Scan for the cell matching the given text and deliver its [x, y] coordinate at center. 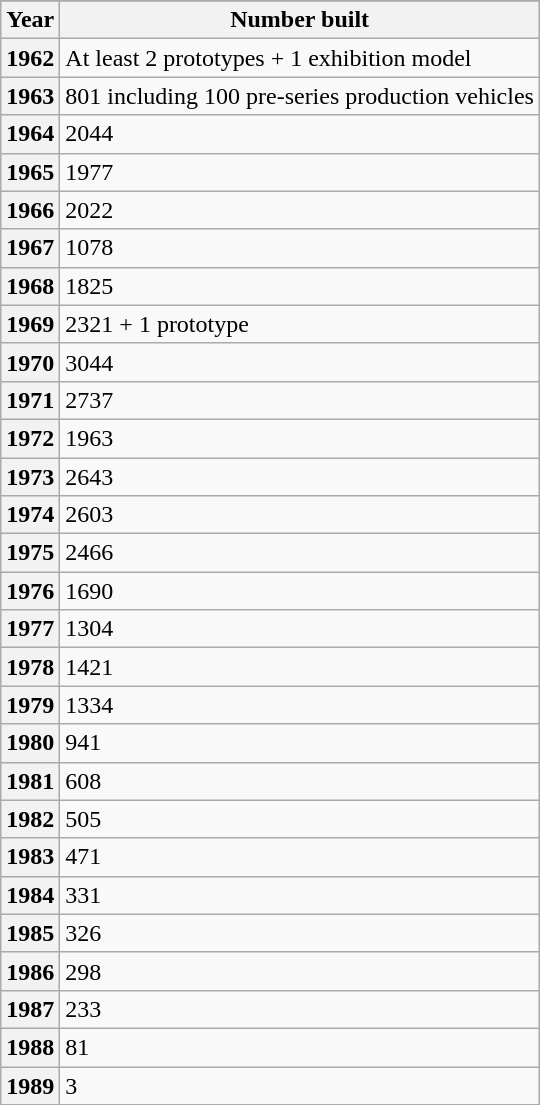
1967 [30, 248]
298 [300, 971]
1981 [30, 781]
1964 [30, 134]
81 [300, 1047]
1983 [30, 857]
1970 [30, 362]
1989 [30, 1085]
1988 [30, 1047]
1690 [300, 591]
326 [300, 933]
2044 [300, 134]
1974 [30, 515]
1965 [30, 172]
1986 [30, 971]
1973 [30, 477]
1975 [30, 553]
505 [300, 819]
1968 [30, 286]
3 [300, 1085]
Number built [300, 20]
Year [30, 20]
1984 [30, 895]
2603 [300, 515]
471 [300, 857]
1969 [30, 324]
1979 [30, 705]
1962 [30, 58]
1421 [300, 667]
1825 [300, 286]
1978 [30, 667]
1980 [30, 743]
1985 [30, 933]
1304 [300, 629]
2643 [300, 477]
1078 [300, 248]
2737 [300, 400]
941 [300, 743]
3044 [300, 362]
1966 [30, 210]
At least 2 prototypes + 1 exhibition model [300, 58]
1972 [30, 438]
1334 [300, 705]
2466 [300, 553]
1976 [30, 591]
1987 [30, 1009]
331 [300, 895]
1971 [30, 400]
2022 [300, 210]
2321 + 1 prototype [300, 324]
608 [300, 781]
801 including 100 pre-series production vehicles [300, 96]
233 [300, 1009]
1982 [30, 819]
